From the cell containing the given text, extract its center point as (x, y) coordinate. 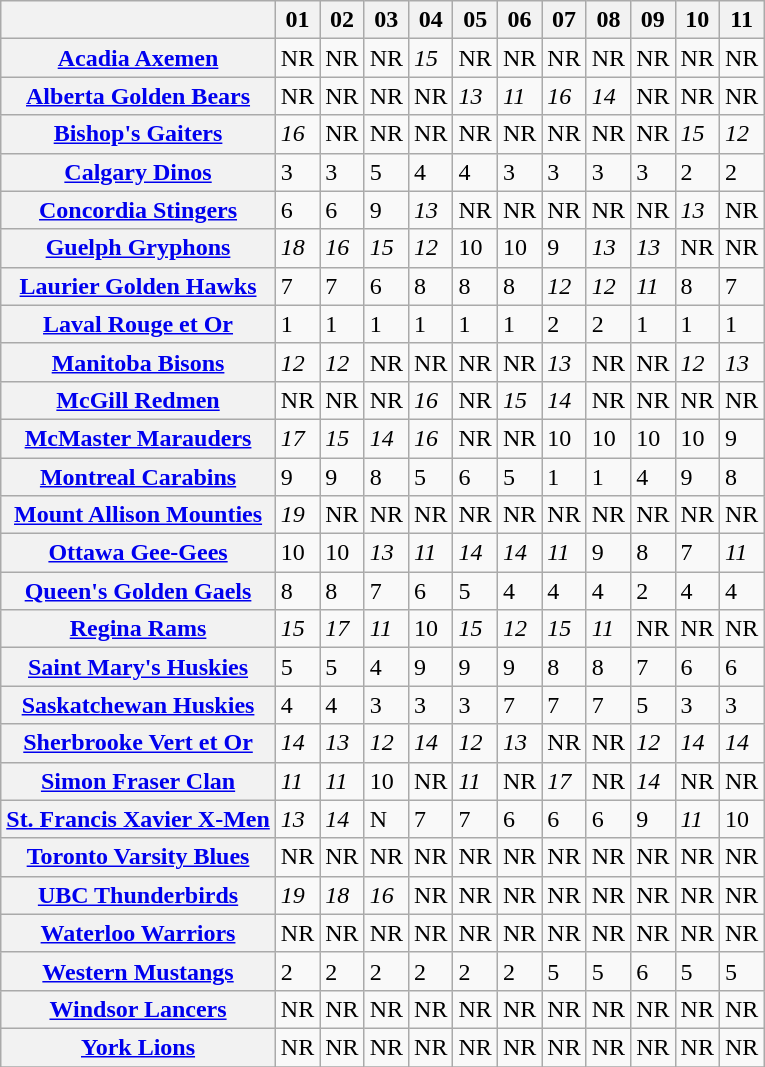
Sherbrooke Vert et Or (138, 743)
06 (519, 20)
Laurier Golden Hawks (138, 286)
Alberta Golden Bears (138, 96)
Windsor Lancers (138, 1009)
Guelph Gryphons (138, 248)
Western Mustangs (138, 971)
Waterloo Warriors (138, 933)
St. Francis Xavier X-Men (138, 819)
Concordia Stingers (138, 210)
01 (297, 20)
04 (431, 20)
Manitoba Bisons (138, 362)
Laval Rouge et Or (138, 324)
08 (608, 20)
Regina Rams (138, 629)
N (386, 819)
Saint Mary's Huskies (138, 667)
07 (564, 20)
09 (653, 20)
Calgary Dinos (138, 172)
05 (475, 20)
McMaster Marauders (138, 438)
Queen's Golden Gaels (138, 591)
McGill Redmen (138, 400)
Saskatchewan Huskies (138, 705)
Bishop's Gaiters (138, 134)
Simon Fraser Clan (138, 781)
Acadia Axemen (138, 58)
02 (342, 20)
Mount Allison Mounties (138, 515)
Toronto Varsity Blues (138, 857)
UBC Thunderbirds (138, 895)
Montreal Carabins (138, 477)
York Lions (138, 1047)
03 (386, 20)
Ottawa Gee-Gees (138, 553)
